Scan for the cell matching the given text and deliver its (x, y) coordinate at center. 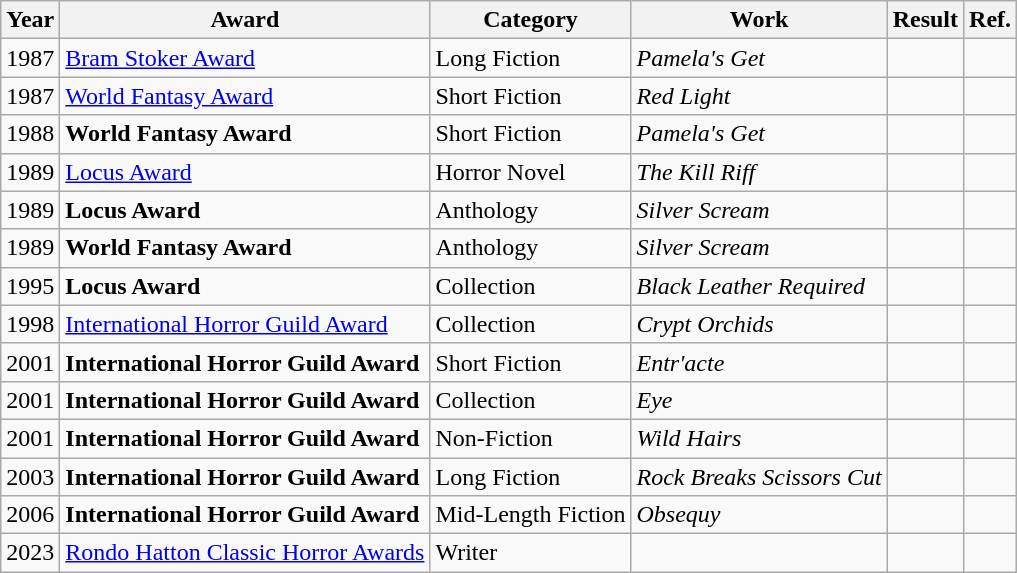
Rondo Hatton Classic Horror Awards (245, 553)
Category (530, 20)
1998 (30, 324)
The Kill Riff (759, 172)
2023 (30, 553)
Non-Fiction (530, 438)
Rock Breaks Scissors Cut (759, 477)
Ref. (990, 20)
Wild Hairs (759, 438)
Result (925, 20)
Award (245, 20)
Bram Stoker Award (245, 58)
Mid-Length Fiction (530, 515)
Crypt Orchids (759, 324)
Obsequy (759, 515)
Work (759, 20)
Year (30, 20)
Red Light (759, 96)
Writer (530, 553)
1988 (30, 134)
1995 (30, 286)
Entr'acte (759, 362)
Eye (759, 400)
2006 (30, 515)
2003 (30, 477)
Horror Novel (530, 172)
Black Leather Required (759, 286)
